Search for the cell housing the specified text and yield its [x, y] center coordinate. 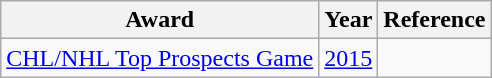
2015 [348, 58]
Reference [434, 20]
CHL/NHL Top Prospects Game [160, 58]
Year [348, 20]
Award [160, 20]
